Provide the [x, y] coordinate of the cell's center where the given text is located.  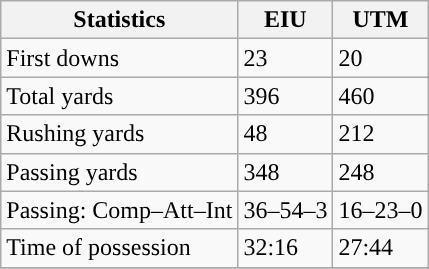
Rushing yards [120, 134]
23 [286, 58]
36–54–3 [286, 210]
248 [380, 172]
460 [380, 96]
Time of possession [120, 248]
348 [286, 172]
Passing: Comp–Att–Int [120, 210]
16–23–0 [380, 210]
UTM [380, 20]
396 [286, 96]
32:16 [286, 248]
212 [380, 134]
Passing yards [120, 172]
20 [380, 58]
EIU [286, 20]
27:44 [380, 248]
Total yards [120, 96]
48 [286, 134]
First downs [120, 58]
Statistics [120, 20]
